Identify which cell holds the provided text, then report its [x, y] central coordinate. 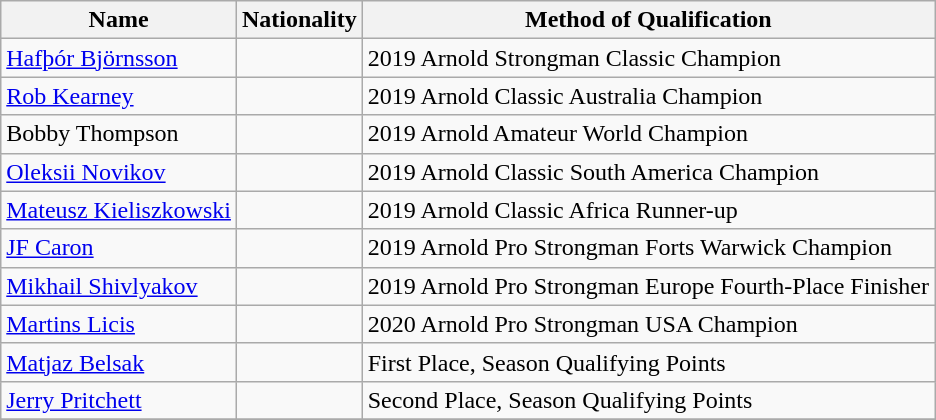
Mikhail Shivlyakov [119, 286]
Martins Licis [119, 324]
2019 Arnold Classic Australia Champion [648, 96]
Rob Kearney [119, 96]
Second Place, Season Qualifying Points [648, 400]
JF Caron [119, 248]
Oleksii Novikov [119, 172]
2019 Arnold Classic Africa Runner-up [648, 210]
Matjaz Belsak [119, 362]
Nationality [299, 20]
First Place, Season Qualifying Points [648, 362]
2019 Arnold Pro Strongman Forts Warwick Champion [648, 248]
2019 Arnold Strongman Classic Champion [648, 58]
2019 Arnold Pro Strongman Europe Fourth-Place Finisher [648, 286]
2020 Arnold Pro Strongman USA Champion [648, 324]
Hafþór Björnsson [119, 58]
Method of Qualification [648, 20]
2019 Arnold Classic South America Champion [648, 172]
2019 Arnold Amateur World Champion [648, 134]
Bobby Thompson [119, 134]
Jerry Pritchett [119, 400]
Mateusz Kieliszkowski [119, 210]
Name [119, 20]
